Capture the cell that displays the provided text and extract its (x, y) central coordinate. 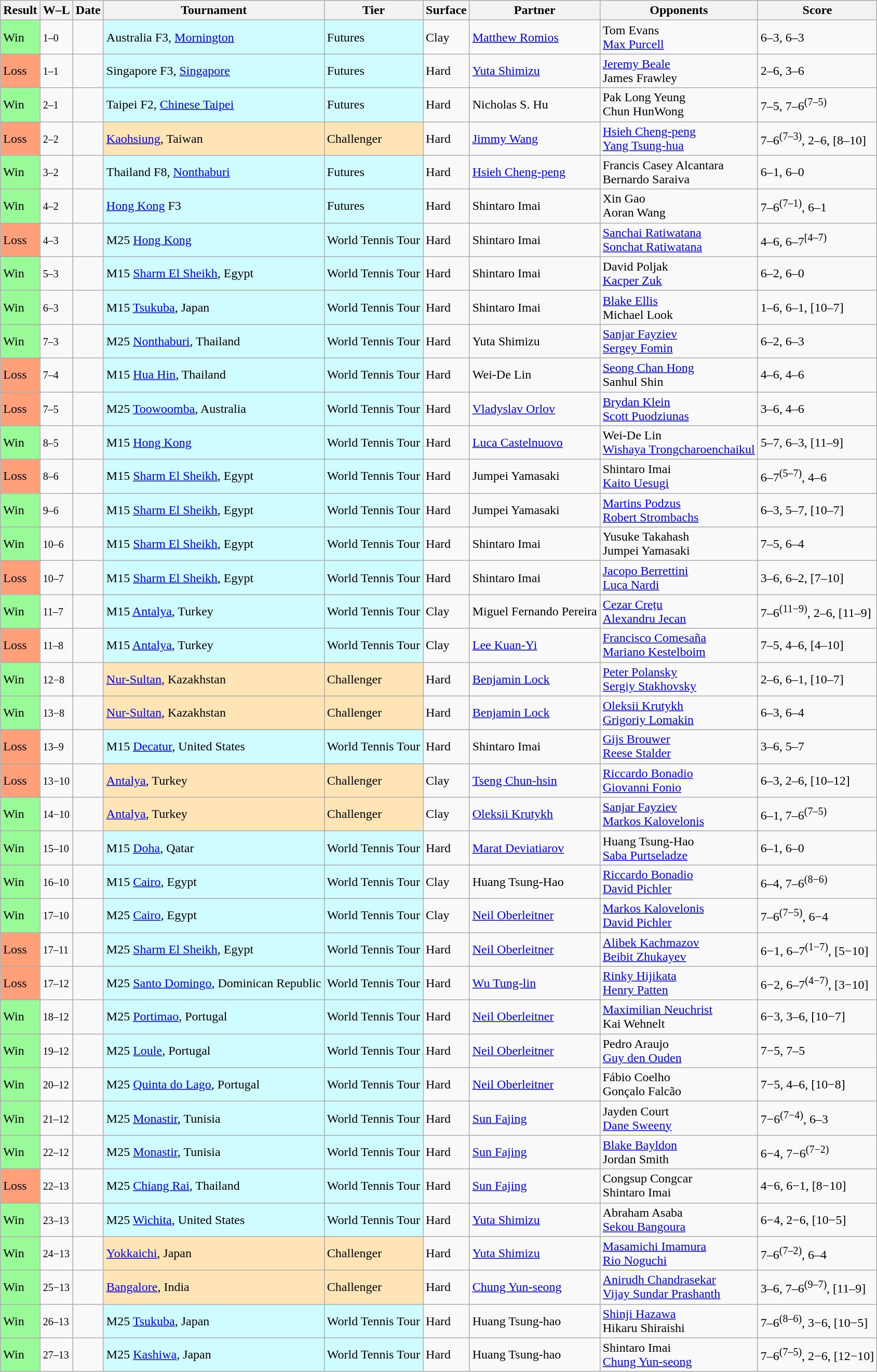
Matthew Romios (535, 37)
7–6(7−5), 6−4 (817, 915)
M25 Toowoomba, Australia (214, 408)
7–6(7–1), 6–1 (817, 206)
Australia F3, Mornington (214, 37)
Peter Polansky Sergiy Stakhovsky (679, 679)
Sanjar Fayziev Markos Kalovelonis (679, 814)
M25 Portimao, Portugal (214, 1017)
3–6, 4–6 (817, 408)
Oleksii Krutykh (535, 814)
4–2 (56, 206)
Taipei F2, Chinese Taipei (214, 105)
7−5, 4–6, [10−8] (817, 1084)
12−8 (56, 679)
Alibek Kachmazov Beibit Zhukayev (679, 949)
6–3, 5–7, [10–7] (817, 510)
Seong Chan Hong Sanhul Shin (679, 375)
4–6, 6–7[4–7) (817, 240)
2–6, 3–6 (817, 71)
22–12 (56, 1152)
Pak Long Yeung Chun HunWong (679, 105)
M25 Chiang Rai, Thailand (214, 1186)
1–0 (56, 37)
13–9 (56, 747)
Riccardo Bonadio David Pichler (679, 882)
M15 Doha, Qatar (214, 848)
Huang Tsung-Hao Saba Purtseladze (679, 848)
Jimmy Wang (535, 138)
7–6(7–3), 2–6, [8–10] (817, 138)
Yusuke Takahash Jumpei Yamasaki (679, 544)
5–3 (56, 273)
Surface (447, 10)
Miguel Fernando Pereira (535, 612)
Wei-De Lin (535, 375)
6–3, 6–4 (817, 712)
Partner (535, 10)
M25 Kashiwa, Japan (214, 1354)
8–5 (56, 442)
David Poljak Kacper Zuk (679, 273)
Tournament (214, 10)
Francisco Comesaña Mariano Kestelboim (679, 645)
W–L (56, 10)
18–12 (56, 1017)
7–5, 6–4 (817, 544)
Luca Castelnuovo (535, 442)
Anirudh Chandrasekar Vijay Sundar Prashanth (679, 1287)
3–6, 6–2, [7–10] (817, 577)
7−5, 7–5 (817, 1051)
Jacopo Berrettini Luca Nardi (679, 577)
Tier (373, 10)
13−10 (56, 780)
M25 Quinta do Lago, Portugal (214, 1084)
17–10 (56, 915)
19–12 (56, 1051)
6–1, 7–6(7–5) (817, 814)
Brydan Klein Scott Puodziunas (679, 408)
Tseng Chun-hsin (535, 780)
Oleksii Krutykh Grigoriy Lomakin (679, 712)
Lee Kuan-Yi (535, 645)
Pedro Araujo Guy den Ouden (679, 1051)
Wu Tung-lin (535, 984)
Blake Ellis Michael Look (679, 307)
7–3 (56, 341)
Fábio Coelho Gonçalo Falcão (679, 1084)
Jeremy Beale James Frawley (679, 71)
25−13 (56, 1287)
Martins Podzus Robert Strombachs (679, 510)
Huang Tsung-Hao (535, 882)
11–8 (56, 645)
M25 Santo Domingo, Dominican Republic (214, 984)
7–6(7–2), 6–4 (817, 1254)
Shintaro Imai Kaito Uesugi (679, 477)
7–4 (56, 375)
M15 Decatur, United States (214, 747)
Sanchai Ratiwatana Sonchat Ratiwatana (679, 240)
7–6(7–5), 2−6, [12−10] (817, 1354)
26–13 (56, 1321)
3–6, 5–7 (817, 747)
23–13 (56, 1219)
Kaohsiung, Taiwan (214, 138)
11–7 (56, 612)
M15 Hong Kong (214, 442)
6–3, 2–6, [10–12] (817, 780)
M25 Cairo, Egypt (214, 915)
Rinky Hijikata Henry Patten (679, 984)
Shinji Hazawa Hikaru Shiraishi (679, 1321)
13−8 (56, 712)
Thailand F8, Nonthaburi (214, 172)
16–10 (56, 882)
M15 Tsukuba, Japan (214, 307)
Singapore F3, Singapore (214, 71)
M15 Cairo, Egypt (214, 882)
3–2 (56, 172)
6–4, 7–6(8−6) (817, 882)
Chung Yun-seong (535, 1287)
7−6(7−4), 6–3 (817, 1119)
15–10 (56, 848)
2–6, 6–1, [10–7] (817, 679)
17–12 (56, 984)
M25 Nonthaburi, Thailand (214, 341)
8–6 (56, 477)
6−3, 3–6, [10−7] (817, 1017)
3–6, 7–6(9–7), [11–9] (817, 1287)
Yokkaichi, Japan (214, 1254)
10–7 (56, 577)
9–6 (56, 510)
Wei-De Lin Wishaya Trongcharoenchaikul (679, 442)
Abraham Asaba Sekou Bangoura (679, 1219)
6–7(5–7), 4–6 (817, 477)
7–5 (56, 408)
Riccardo Bonadio Giovanni Fonio (679, 780)
Bangalore, India (214, 1287)
4–6, 4–6 (817, 375)
Sanjar Fayziev Sergey Fomin (679, 341)
Masamichi Imamura Rio Noguchi (679, 1254)
M25 Loule, Portugal (214, 1051)
2–2 (56, 138)
Hong Kong F3 (214, 206)
Markos Kalovelonis David Pichler (679, 915)
Jayden Court Dane Sweeny (679, 1119)
Francis Casey Alcantara Bernardo Saraiva (679, 172)
M25 Tsukuba, Japan (214, 1321)
7–6(8–6), 3−6, [10−5] (817, 1321)
21–12 (56, 1119)
4–3 (56, 240)
Date (88, 10)
6–2, 6–3 (817, 341)
Congsup Congcar Shintaro Imai (679, 1186)
M25 Wichita, United States (214, 1219)
Xin Gao Aoran Wang (679, 206)
4−6, 6−1, [8−10] (817, 1186)
M15 Hua Hin, Thailand (214, 375)
Score (817, 10)
27–13 (56, 1354)
10–6 (56, 544)
Hsieh Cheng-peng Yang Tsung-hua (679, 138)
Cezar Crețu Alexandru Jecan (679, 612)
Tom Evans Max Purcell (679, 37)
Result (20, 10)
6–2, 6–0 (817, 273)
Nicholas S. Hu (535, 105)
Blake Bayldon Jordan Smith (679, 1152)
5–7, 6–3, [11–9] (817, 442)
7–5, 7–6(7–5) (817, 105)
M25 Hong Kong (214, 240)
14−10 (56, 814)
Hsieh Cheng-peng (535, 172)
6−2, 6–7(4−7), [3−10] (817, 984)
2–1 (56, 105)
Marat Deviatiarov (535, 848)
Gijs Brouwer Reese Stalder (679, 747)
22–13 (56, 1186)
6–3 (56, 307)
Vladyslav Orlov (535, 408)
7–5, 4–6, [4–10] (817, 645)
6−4, 7−6(7−2) (817, 1152)
1–6, 6–1, [10–7] (817, 307)
7–6(11−9), 2–6, [11–9] (817, 612)
6−4, 2−6, [10−5] (817, 1219)
Maximilian Neuchrist Kai Wehnelt (679, 1017)
Opponents (679, 10)
M25 Sharm El Sheikh, Egypt (214, 949)
24−13 (56, 1254)
Shintaro Imai Chung Yun-seong (679, 1354)
6−1, 6–7(1−7), [5−10] (817, 949)
6–3, 6–3 (817, 37)
20–12 (56, 1084)
17–11 (56, 949)
1–1 (56, 71)
